Locate the cell with the specified text and output its (X, Y) center coordinate. 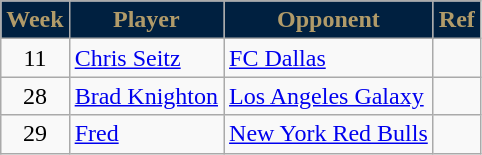
Brad Knighton (146, 96)
New York Red Bulls (329, 134)
FC Dallas (329, 58)
Opponent (329, 20)
29 (35, 134)
Fred (146, 134)
Player (146, 20)
11 (35, 58)
28 (35, 96)
Los Angeles Galaxy (329, 96)
Week (35, 20)
Ref (456, 20)
Chris Seitz (146, 58)
